Pinpoint the cell where the given text exists, returning its [x, y] midpoint coordinate. 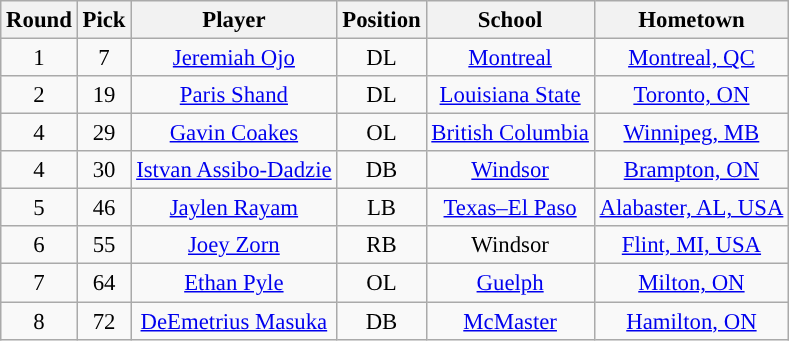
Texas–El Paso [510, 208]
Brampton, ON [691, 170]
LB [382, 208]
Pick [104, 20]
Jaylen Rayam [234, 208]
Montreal [510, 58]
5 [39, 208]
Flint, MI, USA [691, 245]
Toronto, ON [691, 95]
Hometown [691, 20]
McMaster [510, 321]
55 [104, 245]
Istvan Assibo-Dadzie [234, 170]
6 [39, 245]
Gavin Coakes [234, 133]
2 [39, 95]
Alabaster, AL, USA [691, 208]
RB [382, 245]
Jeremiah Ojo [234, 58]
Position [382, 20]
46 [104, 208]
Round [39, 20]
Hamilton, ON [691, 321]
Guelph [510, 283]
64 [104, 283]
29 [104, 133]
30 [104, 170]
72 [104, 321]
British Columbia [510, 133]
Milton, ON [691, 283]
Louisiana State [510, 95]
School [510, 20]
1 [39, 58]
DeEmetrius Masuka [234, 321]
Joey Zorn [234, 245]
Paris Shand [234, 95]
Ethan Pyle [234, 283]
Montreal, QC [691, 58]
19 [104, 95]
8 [39, 321]
Winnipeg, MB [691, 133]
Player [234, 20]
